Extract the [x, y] coordinate from the center of the cell holding the provided text.  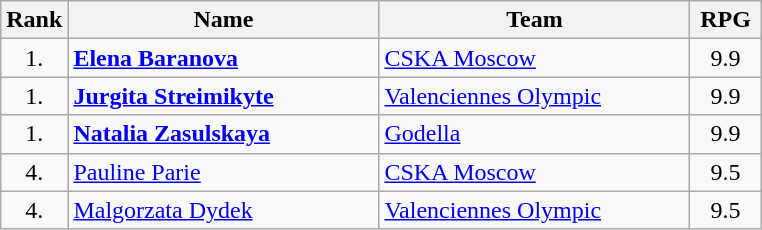
Name [224, 20]
RPG [726, 20]
Jurgita Streimikyte [224, 96]
Pauline Parie [224, 172]
Elena Baranova [224, 58]
Malgorzata Dydek [224, 210]
Natalia Zasulskaya [224, 134]
Rank [34, 20]
Team [534, 20]
Godella [534, 134]
